Extract the (x, y) coordinate from the center of the cell holding the provided text.  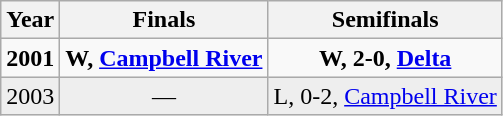
W, Campbell River (164, 58)
Year (30, 20)
— (164, 96)
2003 (30, 96)
W, 2-0, Delta (385, 58)
Finals (164, 20)
Semifinals (385, 20)
2001 (30, 58)
L, 0-2, Campbell River (385, 96)
